Search for the cell housing the specified text and yield its [x, y] center coordinate. 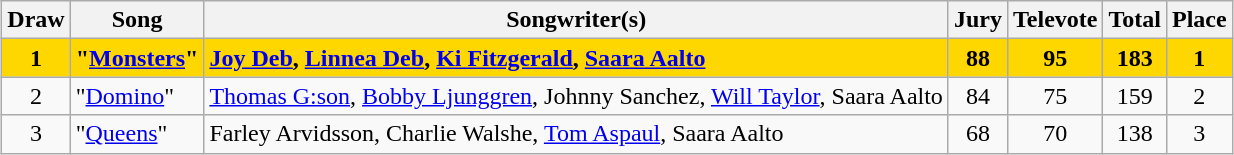
88 [978, 58]
68 [978, 134]
159 [1135, 96]
Televote [1054, 20]
Songwriter(s) [576, 20]
Place [1199, 20]
"Monsters" [137, 58]
Thomas G:son, Bobby Ljunggren, Johnny Sanchez, Will Taylor, Saara Aalto [576, 96]
Farley Arvidsson, Charlie Walshe, Tom Aspaul, Saara Aalto [576, 134]
Draw [36, 20]
Joy Deb, Linnea Deb, Ki Fitzgerald, Saara Aalto [576, 58]
84 [978, 96]
"Queens" [137, 134]
Total [1135, 20]
Jury [978, 20]
75 [1054, 96]
Song [137, 20]
95 [1054, 58]
"Domino" [137, 96]
138 [1135, 134]
183 [1135, 58]
70 [1054, 134]
